Detect which cell encompasses the target text, then output its [x, y] center coordinate. 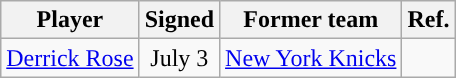
Signed [179, 20]
Ref. [428, 20]
July 3 [179, 58]
New York Knicks [311, 58]
Former team [311, 20]
Derrick Rose [70, 58]
Player [70, 20]
